Find where the given text appears and provide that cell's center as [x, y] coordinate. 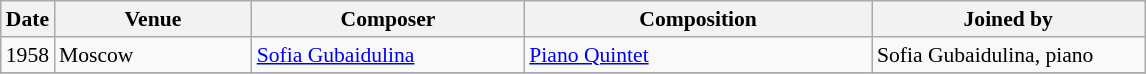
Piano Quintet [698, 55]
Sofia Gubaidulina [388, 55]
1958 [28, 55]
Venue [153, 19]
Sofia Gubaidulina, piano [1008, 55]
Composer [388, 19]
Joined by [1008, 19]
Composition [698, 19]
Moscow [153, 55]
Date [28, 19]
